Locate the cell with the specified text and output its [x, y] center coordinate. 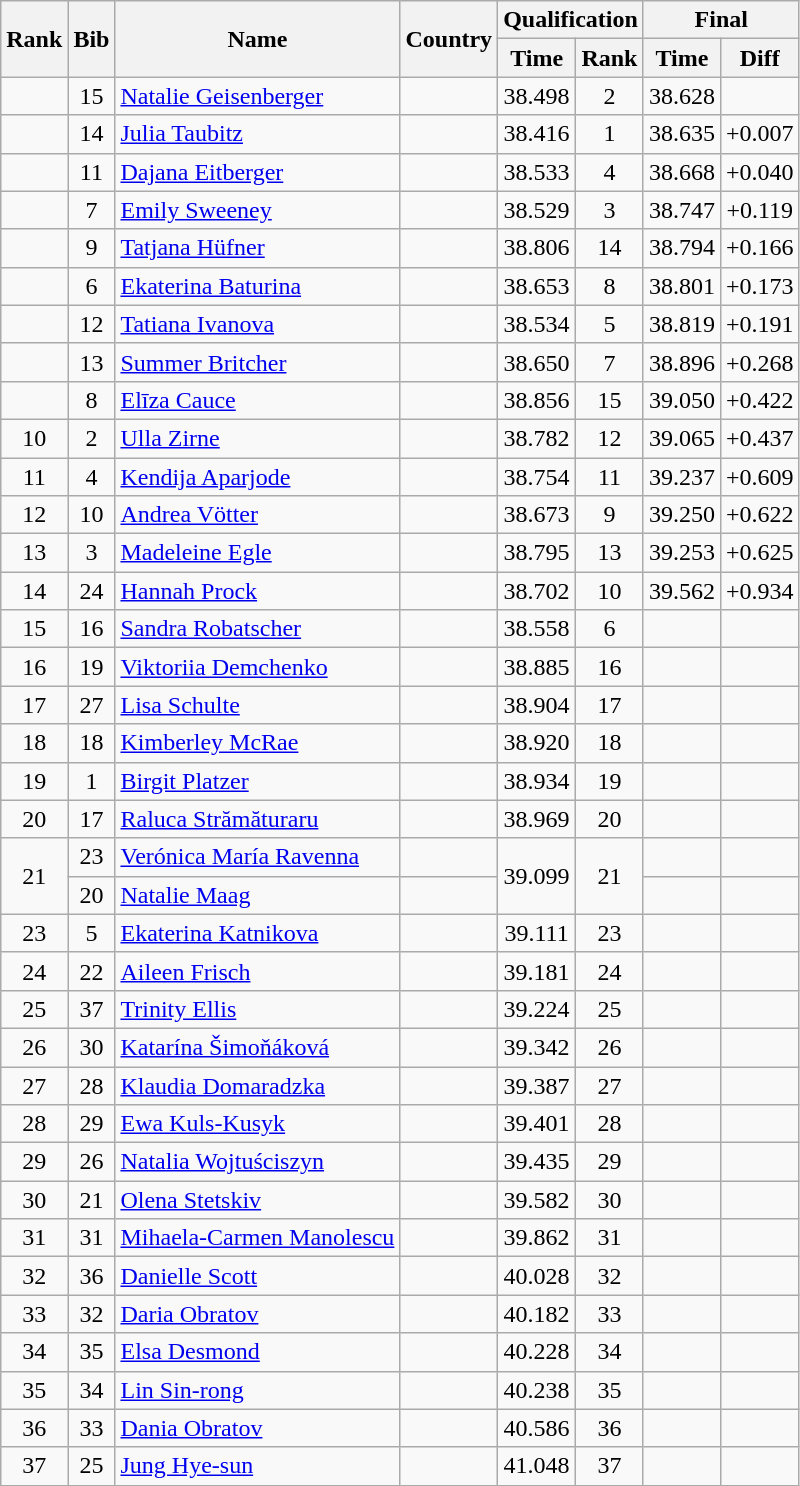
39.250 [682, 515]
Name [258, 39]
38.747 [682, 210]
38.529 [537, 210]
+0.007 [760, 134]
Trinity Ellis [258, 1009]
40.238 [537, 1390]
Aileen Frisch [258, 971]
Danielle Scott [258, 1276]
38.416 [537, 134]
Madeleine Egle [258, 553]
38.801 [682, 286]
Qualification [571, 20]
39.342 [537, 1047]
Birgit Platzer [258, 781]
Kendija Aparjode [258, 477]
Dajana Eitberger [258, 172]
39.050 [682, 400]
38.969 [537, 819]
Ekaterina Katnikova [258, 933]
38.635 [682, 134]
Klaudia Domaradzka [258, 1085]
39.237 [682, 477]
40.586 [537, 1428]
Daria Obratov [258, 1314]
Elīza Cauce [258, 400]
39.862 [537, 1238]
39.253 [682, 553]
Kimberley McRae [258, 743]
+0.040 [760, 172]
+0.622 [760, 515]
Sandra Robatscher [258, 629]
38.856 [537, 400]
39.224 [537, 1009]
Dania Obratov [258, 1428]
Elsa Desmond [258, 1352]
Natalia Wojtuściszyn [258, 1162]
39.181 [537, 971]
38.650 [537, 362]
39.065 [682, 438]
+0.625 [760, 553]
38.534 [537, 324]
40.182 [537, 1314]
38.885 [537, 667]
Bib [92, 39]
40.228 [537, 1352]
Jung Hye-sun [258, 1466]
+0.934 [760, 591]
Diff [760, 58]
38.653 [537, 286]
+0.437 [760, 438]
39.099 [537, 876]
Emily Sweeney [258, 210]
Andrea Vötter [258, 515]
38.498 [537, 96]
+0.268 [760, 362]
Tatjana Hüfner [258, 248]
Tatiana Ivanova [258, 324]
Natalie Maag [258, 895]
Raluca Strămăturaru [258, 819]
Mihaela-Carmen Manolescu [258, 1238]
39.111 [537, 933]
38.782 [537, 438]
39.435 [537, 1162]
38.558 [537, 629]
Katarína Šimoňáková [258, 1047]
38.702 [537, 591]
38.795 [537, 553]
Country [449, 39]
38.806 [537, 248]
22 [92, 971]
Lin Sin-rong [258, 1390]
+0.173 [760, 286]
38.533 [537, 172]
+0.609 [760, 477]
38.896 [682, 362]
41.048 [537, 1466]
Olena Stetskiv [258, 1200]
Verónica María Ravenna [258, 857]
38.819 [682, 324]
38.904 [537, 705]
+0.119 [760, 210]
Ulla Zirne [258, 438]
38.628 [682, 96]
Final [721, 20]
Ewa Kuls-Kusyk [258, 1124]
39.401 [537, 1124]
+0.422 [760, 400]
38.668 [682, 172]
Lisa Schulte [258, 705]
39.582 [537, 1200]
+0.191 [760, 324]
40.028 [537, 1276]
+0.166 [760, 248]
38.920 [537, 743]
38.754 [537, 477]
38.673 [537, 515]
Summer Britcher [258, 362]
Julia Taubitz [258, 134]
Natalie Geisenberger [258, 96]
Ekaterina Baturina [258, 286]
Viktoriia Demchenko [258, 667]
39.562 [682, 591]
38.934 [537, 781]
39.387 [537, 1085]
38.794 [682, 248]
Hannah Prock [258, 591]
